Provide the [X, Y] coordinate of the cell's center where the given text is located.  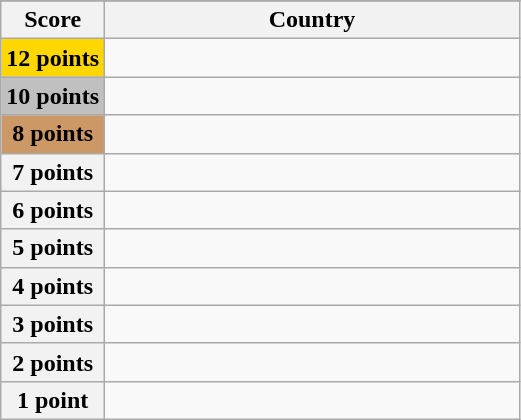
2 points [53, 362]
6 points [53, 210]
10 points [53, 96]
1 point [53, 400]
4 points [53, 286]
12 points [53, 58]
5 points [53, 248]
Country [312, 20]
Score [53, 20]
8 points [53, 134]
7 points [53, 172]
3 points [53, 324]
